Locate the cell with the specified text and output its [X, Y] center coordinate. 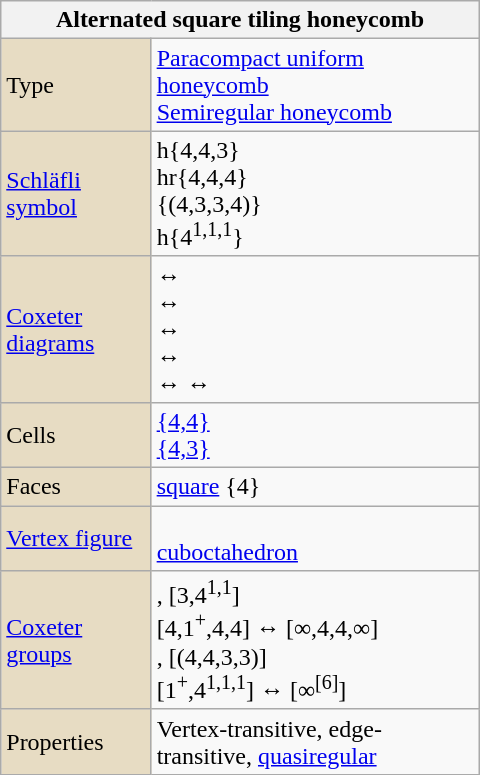
Type [76, 85]
Properties [76, 742]
cuboctahedron [315, 538]
Coxeter diagrams [76, 329]
, [3,41,1][4,1+,4,4] ↔ [∞,4,4,∞], [(4,4,3,3)][1+,41,1,1] ↔ [∞[6]] [315, 640]
Schläfli symbol [76, 194]
square {4} [315, 487]
Cells [76, 434]
h{4,4,3}hr{4,4,4}{(4,3,3,4)}h{41,1,1} [315, 194]
Paracompact uniform honeycombSemiregular honeycomb [315, 85]
↔ ↔ ↔ ↔ ↔ ↔ [315, 329]
Vertex-transitive, edge-transitive, quasiregular [315, 742]
{4,4} {4,3} [315, 434]
Coxeter groups [76, 640]
Faces [76, 487]
Vertex figure [76, 538]
Alternated square tiling honeycomb [240, 20]
